Locate the cell with the specified text and output its (X, Y) center coordinate. 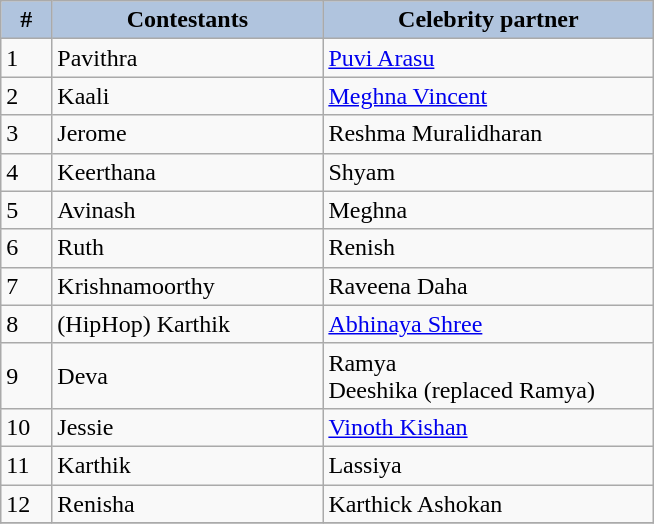
12 (26, 503)
8 (26, 324)
Avinash (188, 210)
Keerthana (188, 172)
Kaali (188, 96)
# (26, 20)
Deva (188, 376)
6 (26, 248)
Puvi Arasu (488, 58)
7 (26, 286)
Meghna (488, 210)
Karthik (188, 465)
Renisha (188, 503)
Shyam (488, 172)
5 (26, 210)
Renish (488, 248)
Jerome (188, 134)
Jessie (188, 427)
Reshma Muralidharan (488, 134)
Contestants (188, 20)
1 (26, 58)
(HipHop) Karthik (188, 324)
Karthick Ashokan (488, 503)
9 (26, 376)
Abhinaya Shree (488, 324)
Krishnamoorthy (188, 286)
Ruth (188, 248)
Vinoth Kishan (488, 427)
Meghna Vincent (488, 96)
11 (26, 465)
10 (26, 427)
Ramya Deeshika (replaced Ramya) (488, 376)
Pavithra (188, 58)
4 (26, 172)
2 (26, 96)
Lassiya (488, 465)
Celebrity partner (488, 20)
3 (26, 134)
Raveena Daha (488, 286)
